Output the [x, y] coordinate of the center of the cell containing the given text.  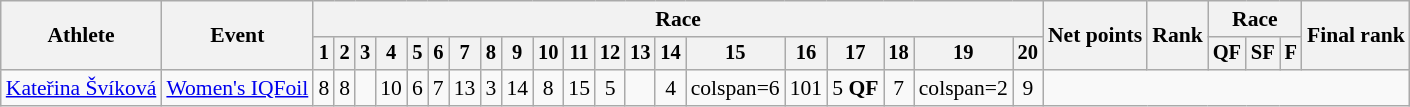
colspan=2 [964, 88]
2 [344, 54]
F [1291, 54]
1 [324, 54]
Athlete [82, 36]
20 [1028, 54]
Net points [1095, 36]
18 [899, 54]
19 [964, 54]
SF [1263, 54]
16 [806, 54]
5 QF [855, 88]
17 [855, 54]
101 [806, 88]
colspan=6 [736, 88]
Event [237, 36]
Women's IQFoil [237, 88]
QF [1227, 54]
11 [579, 54]
Final rank [1356, 36]
12 [610, 54]
Kateřina Švíková [82, 88]
Rank [1178, 36]
